Find where the given text appears and provide that cell's center as [X, Y] coordinate. 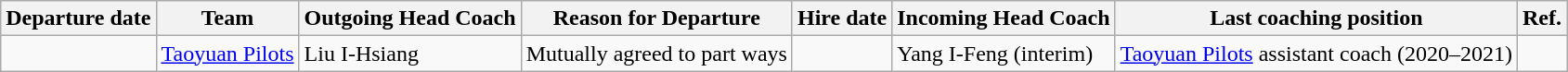
Liu I-Hsiang [410, 54]
Yang I-Feng (interim) [1004, 54]
Taoyuan Pilots assistant coach (2020–2021) [1316, 54]
Reason for Departure [656, 18]
Ref. [1541, 18]
Outgoing Head Coach [410, 18]
Team [227, 18]
Taoyuan Pilots [227, 54]
Mutually agreed to part ways [656, 54]
Last coaching position [1316, 18]
Departure date [78, 18]
Incoming Head Coach [1004, 18]
Hire date [841, 18]
